From the cell containing the given text, extract its center point as [x, y] coordinate. 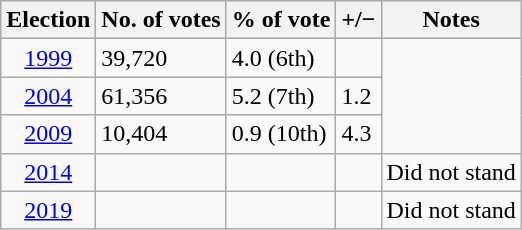
2009 [48, 134]
4.0 (6th) [281, 58]
39,720 [161, 58]
1.2 [358, 96]
Election [48, 20]
5.2 (7th) [281, 96]
61,356 [161, 96]
Notes [451, 20]
0.9 (10th) [281, 134]
2004 [48, 96]
10,404 [161, 134]
4.3 [358, 134]
% of vote [281, 20]
1999 [48, 58]
2014 [48, 172]
+/− [358, 20]
2019 [48, 210]
No. of votes [161, 20]
